Identify which cell holds the provided text, then report its (X, Y) central coordinate. 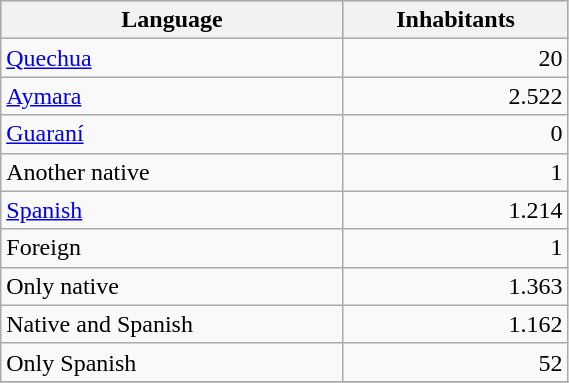
Foreign (172, 248)
1.363 (456, 286)
Native and Spanish (172, 324)
Aymara (172, 96)
Guaraní (172, 134)
52 (456, 362)
Only Spanish (172, 362)
0 (456, 134)
Only native (172, 286)
Quechua (172, 58)
20 (456, 58)
Another native (172, 172)
Language (172, 20)
Spanish (172, 210)
Inhabitants (456, 20)
1.214 (456, 210)
1.162 (456, 324)
2.522 (456, 96)
